From the cell containing the given text, extract its center point as (x, y) coordinate. 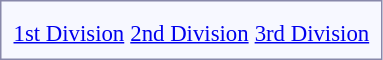
1st Division (69, 33)
2nd Division (190, 33)
3rd Division (312, 33)
